Detect which cell encompasses the target text, then output its [X, Y] center coordinate. 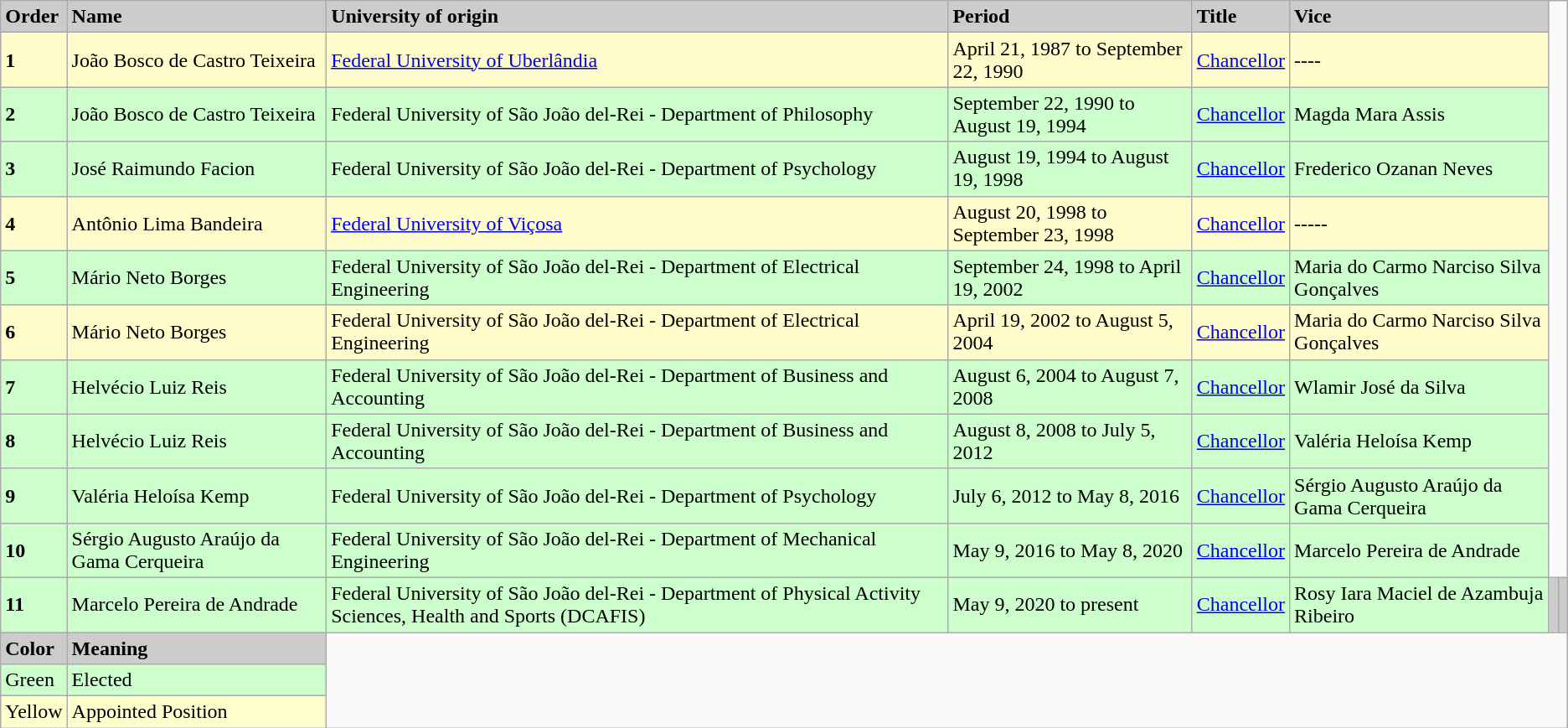
August 6, 2004 to August 7, 2008 [1070, 387]
Name [197, 17]
Federal University of Viçosa [637, 223]
Order [34, 17]
4 [34, 223]
Federal University of Uberlândia [637, 60]
August 20, 1998 to September 23, 1998 [1070, 223]
Elected [197, 680]
----- [1420, 223]
Vice [1420, 17]
September 24, 1998 to April 19, 2002 [1070, 278]
José Raimundo Facion [197, 169]
5 [34, 278]
6 [34, 332]
Meaning [197, 648]
Antônio Lima Bandeira [197, 223]
Federal University of São João del-Rei - Department of Philosophy [637, 114]
Federal University of São João del-Rei - Department of Physical Activity Sciences, Health and Sports (DCAFIS) [637, 605]
8 [34, 441]
7 [34, 387]
April 19, 2002 to August 5, 2004 [1070, 332]
September 22, 1990 to August 19, 1994 [1070, 114]
May 9, 2016 to May 8, 2020 [1070, 550]
Frederico Ozanan Neves [1420, 169]
Period [1070, 17]
July 6, 2012 to May 8, 2016 [1070, 496]
Title [1240, 17]
Rosy Iara Maciel de Azambuja Ribeiro [1420, 605]
August 8, 2008 to July 5, 2012 [1070, 441]
9 [34, 496]
3 [34, 169]
Green [34, 680]
Color [34, 648]
Magda Mara Assis [1420, 114]
April 21, 1987 to September 22, 1990 [1070, 60]
University of origin [637, 17]
10 [34, 550]
Appointed Position [197, 712]
---- [1420, 60]
Wlamir José da Silva [1420, 387]
Federal University of São João del-Rei - Department of Mechanical Engineering [637, 550]
2 [34, 114]
May 9, 2020 to present [1070, 605]
August 19, 1994 to August 19, 1998 [1070, 169]
1 [34, 60]
11 [34, 605]
Yellow [34, 712]
